Provide the (x, y) coordinate of the cell's center where the given text is located.  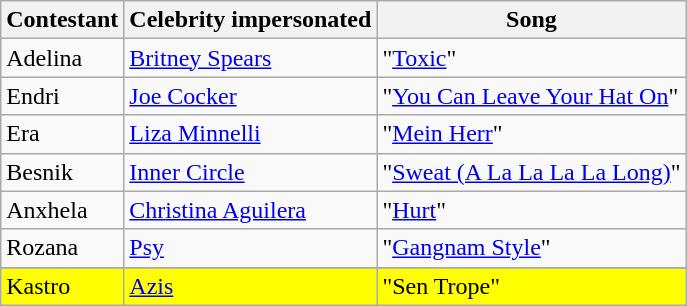
Adelina (62, 58)
Era (62, 134)
"Sen Trope" (532, 286)
Contestant (62, 20)
Anxhela (62, 210)
Besnik (62, 172)
Liza Minnelli (250, 134)
Britney Spears (250, 58)
Christina Aguilera (250, 210)
Kastro (62, 286)
"Hurt" (532, 210)
Song (532, 20)
Joe Cocker (250, 96)
Psy (250, 248)
Rozana (62, 248)
"Sweat (A La La La La Long)" (532, 172)
"You Can Leave Your Hat On" (532, 96)
"Mein Herr" (532, 134)
Endri (62, 96)
"Gangnam Style" (532, 248)
Inner Circle (250, 172)
Celebrity impersonated (250, 20)
Azis (250, 286)
"Toxic" (532, 58)
